Detect which cell encompasses the target text, then output its [X, Y] center coordinate. 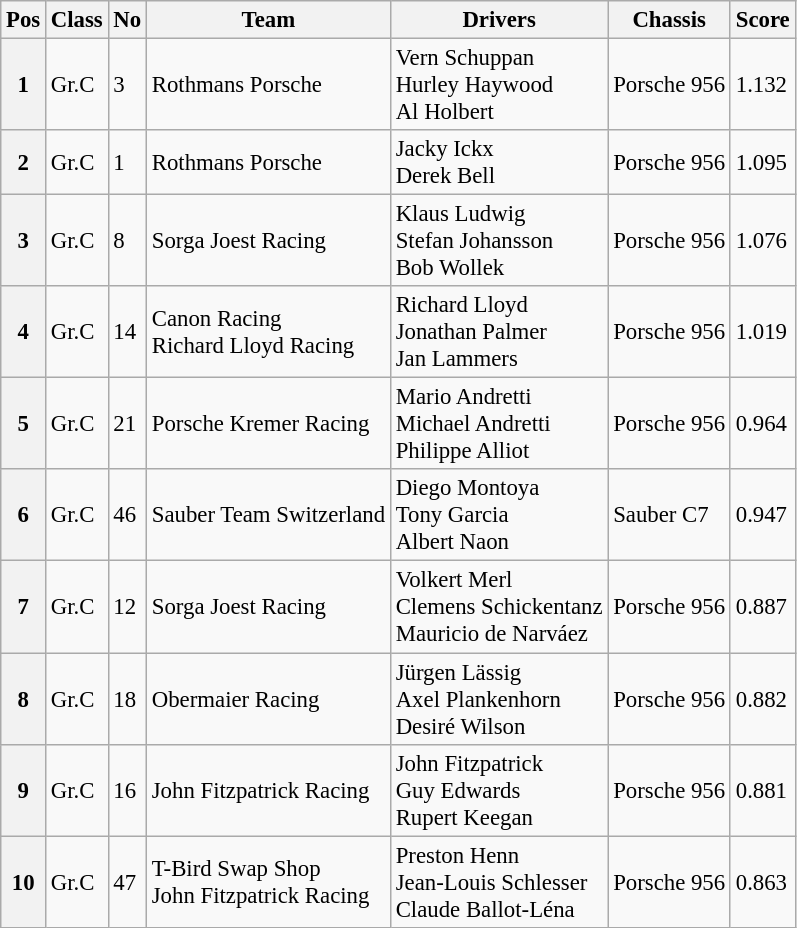
Team [268, 20]
Richard Lloyd Jonathan Palmer Jan Lammers [498, 332]
0.964 [762, 424]
0.881 [762, 790]
12 [127, 607]
2 [24, 162]
Sauber Team Switzerland [268, 516]
Obermaier Racing [268, 699]
46 [127, 516]
Klaus Ludwig Stefan Johansson Bob Wollek [498, 241]
0.882 [762, 699]
10 [24, 882]
Vern Schuppan Hurley Haywood Al Holbert [498, 85]
0.947 [762, 516]
Mario Andretti Michael Andretti Philippe Alliot [498, 424]
T-Bird Swap Shop John Fitzpatrick Racing [268, 882]
16 [127, 790]
Preston Henn Jean-Louis Schlesser Claude Ballot-Léna [498, 882]
Pos [24, 20]
Score [762, 20]
18 [127, 699]
0.887 [762, 607]
Porsche Kremer Racing [268, 424]
1.132 [762, 85]
47 [127, 882]
Class [78, 20]
Jacky Ickx Derek Bell [498, 162]
21 [127, 424]
7 [24, 607]
No [127, 20]
Sauber C7 [670, 516]
John Fitzpatrick Racing [268, 790]
Canon Racing Richard Lloyd Racing [268, 332]
John Fitzpatrick Guy Edwards Rupert Keegan [498, 790]
Jürgen Lässig Axel Plankenhorn Desiré Wilson [498, 699]
1.076 [762, 241]
Chassis [670, 20]
Volkert Merl Clemens Schickentanz Mauricio de Narváez [498, 607]
5 [24, 424]
Diego Montoya Tony Garcia Albert Naon [498, 516]
Drivers [498, 20]
14 [127, 332]
9 [24, 790]
6 [24, 516]
1.019 [762, 332]
1.095 [762, 162]
4 [24, 332]
0.863 [762, 882]
